From the cell containing the given text, extract its center point as (X, Y) coordinate. 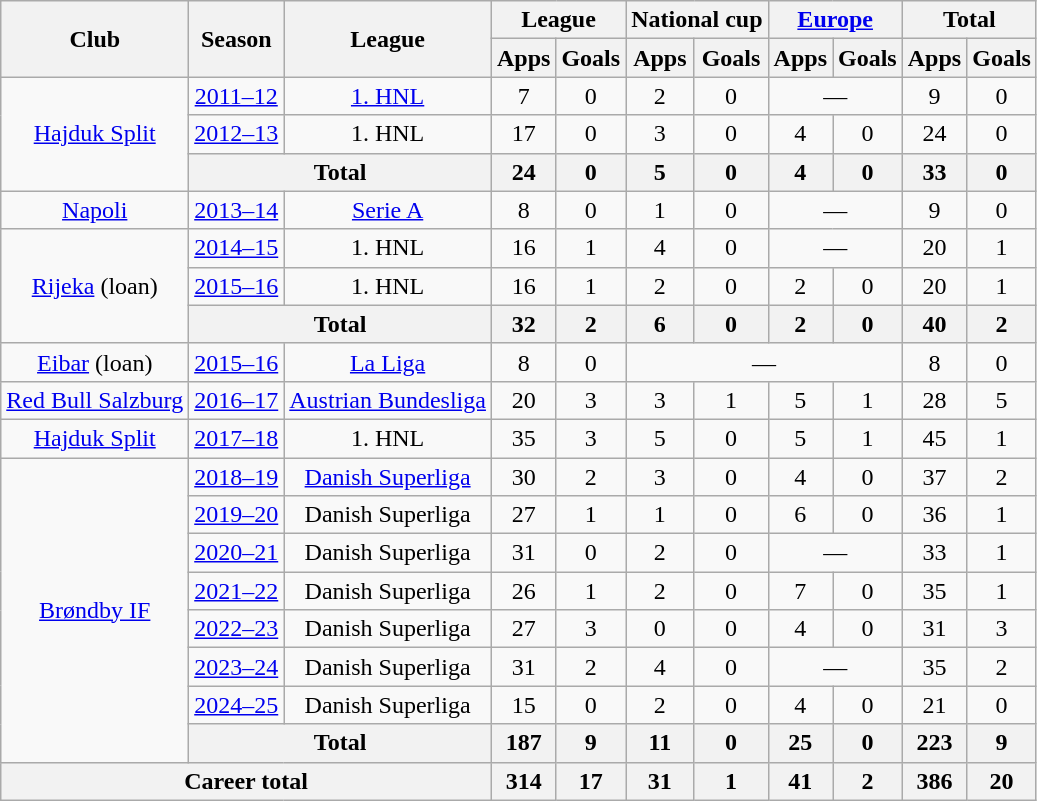
30 (523, 477)
Europe (835, 20)
Club (95, 39)
223 (934, 743)
11 (660, 743)
2013–14 (236, 210)
2023–24 (236, 667)
2014–15 (236, 248)
2020–21 (236, 553)
Rijeka (loan) (95, 286)
National cup (697, 20)
2017–18 (236, 438)
32 (523, 324)
Napoli (95, 210)
2019–20 (236, 515)
2016–17 (236, 400)
Career total (246, 781)
2012–13 (236, 134)
386 (934, 781)
21 (934, 705)
25 (800, 743)
Red Bull Salzburg (95, 400)
314 (523, 781)
2021–22 (236, 591)
2022–23 (236, 629)
28 (934, 400)
Eibar (loan) (95, 362)
La Liga (388, 362)
41 (800, 781)
37 (934, 477)
Season (236, 39)
187 (523, 743)
2018–19 (236, 477)
36 (934, 515)
Serie A (388, 210)
Austrian Bundesliga (388, 400)
15 (523, 705)
40 (934, 324)
2011–12 (236, 96)
45 (934, 438)
Brøndby IF (95, 610)
2024–25 (236, 705)
26 (523, 591)
